Provide the (X, Y) coordinate of the cell's center where the given text is located.  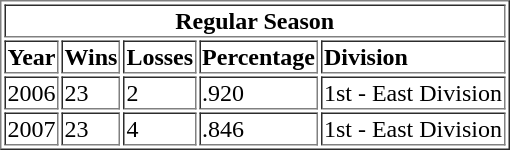
4 (160, 128)
.920 (258, 92)
Percentage (258, 56)
Regular Season (254, 20)
2007 (31, 128)
Division (413, 56)
Losses (160, 56)
.846 (258, 128)
2006 (31, 92)
Wins (92, 56)
2 (160, 92)
Year (31, 56)
